Return [X, Y] of the center of cell containing provided text 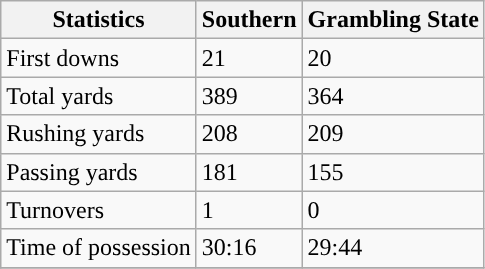
Southern [249, 20]
Statistics [99, 20]
Total yards [99, 96]
Turnovers [99, 210]
208 [249, 134]
0 [393, 210]
364 [393, 96]
209 [393, 134]
29:44 [393, 248]
Grambling State [393, 20]
Time of possession [99, 248]
20 [393, 58]
Passing yards [99, 172]
30:16 [249, 248]
Rushing yards [99, 134]
21 [249, 58]
389 [249, 96]
181 [249, 172]
First downs [99, 58]
1 [249, 210]
155 [393, 172]
